Return (X, Y) of the center of cell containing provided text 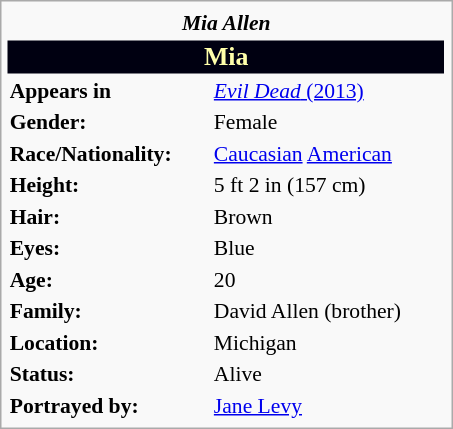
Caucasian American (328, 153)
Height: (108, 185)
Alive (328, 374)
Mia Allen (226, 23)
Jane Levy (328, 405)
David Allen (brother) (328, 311)
Eyes: (108, 248)
Family: (108, 311)
Location: (108, 342)
Blue (328, 248)
Race/Nationality: (108, 153)
Appears in (108, 90)
Portrayed by: (108, 405)
5 ft 2 in (157 cm) (328, 185)
Brown (328, 216)
Michigan (328, 342)
Hair: (108, 216)
Status: (108, 374)
Mia (226, 56)
Age: (108, 279)
Evil Dead (2013) (328, 90)
Gender: (108, 122)
20 (328, 279)
Female (328, 122)
